Capture the cell that displays the provided text and extract its (x, y) central coordinate. 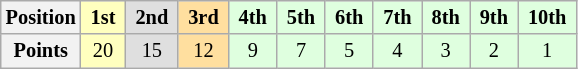
6th (349, 17)
3 (446, 51)
20 (104, 51)
10th (547, 17)
1 (547, 51)
5 (349, 51)
12 (203, 51)
8th (446, 17)
15 (152, 51)
4 (397, 51)
7th (397, 17)
7 (301, 51)
9 (253, 51)
3rd (203, 17)
2 (494, 51)
1st (104, 17)
9th (494, 17)
5th (301, 17)
Position (41, 17)
2nd (152, 17)
Points (41, 51)
4th (253, 17)
